Identify which cell holds the provided text, then report its (X, Y) central coordinate. 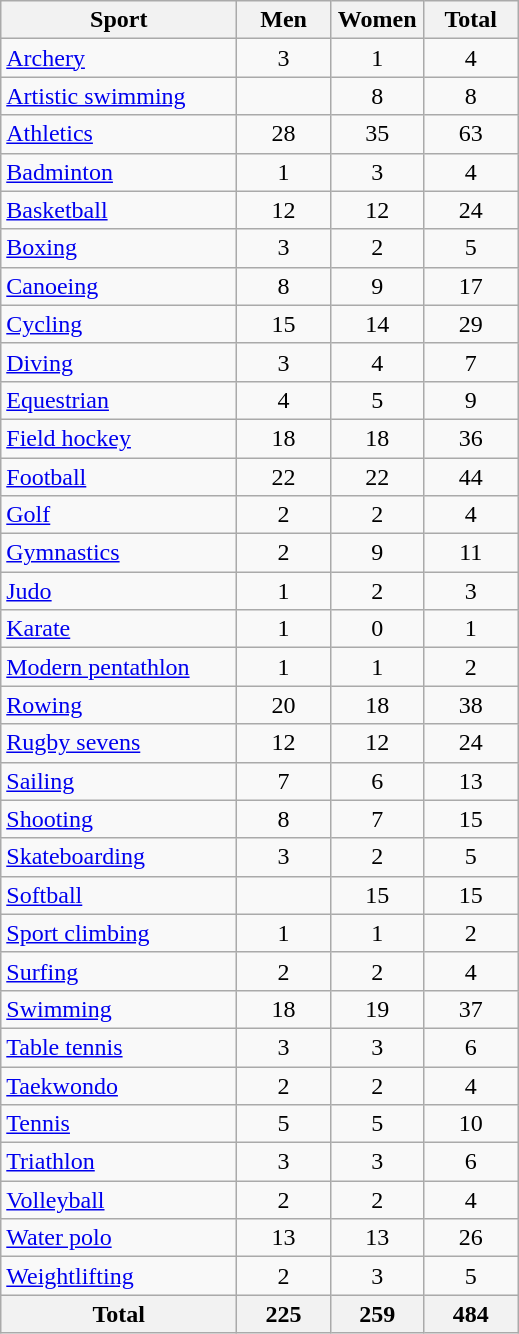
Badminton (119, 172)
20 (284, 705)
Sport climbing (119, 933)
26 (471, 1238)
Water polo (119, 1238)
14 (377, 324)
Equestrian (119, 400)
Volleyball (119, 1200)
38 (471, 705)
Athletics (119, 134)
Surfing (119, 971)
29 (471, 324)
Women (377, 20)
36 (471, 438)
Sailing (119, 781)
Basketball (119, 210)
Table tennis (119, 1047)
Diving (119, 362)
0 (377, 629)
Karate (119, 629)
63 (471, 134)
35 (377, 134)
Tennis (119, 1124)
28 (284, 134)
37 (471, 1009)
Triathlon (119, 1162)
Field hockey (119, 438)
Artistic swimming (119, 96)
Skateboarding (119, 857)
Rugby sevens (119, 743)
Golf (119, 515)
Football (119, 477)
10 (471, 1124)
Men (284, 20)
Sport (119, 20)
Modern pentathlon (119, 667)
Rowing (119, 705)
Gymnastics (119, 553)
225 (284, 1314)
Boxing (119, 248)
11 (471, 553)
Weightlifting (119, 1276)
484 (471, 1314)
17 (471, 286)
Swimming (119, 1009)
44 (471, 477)
Softball (119, 895)
259 (377, 1314)
Archery (119, 58)
Taekwondo (119, 1085)
Shooting (119, 819)
Cycling (119, 324)
Canoeing (119, 286)
19 (377, 1009)
Judo (119, 591)
